Extract the (X, Y) coordinate from the center of the cell holding the provided text.  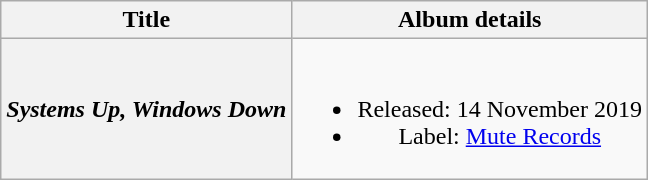
Title (146, 20)
Album details (470, 20)
Systems Up, Windows Down (146, 109)
Released: 14 November 2019Label: Mute Records (470, 109)
